Extract the (X, Y) coordinate from the center of the cell holding the provided text.  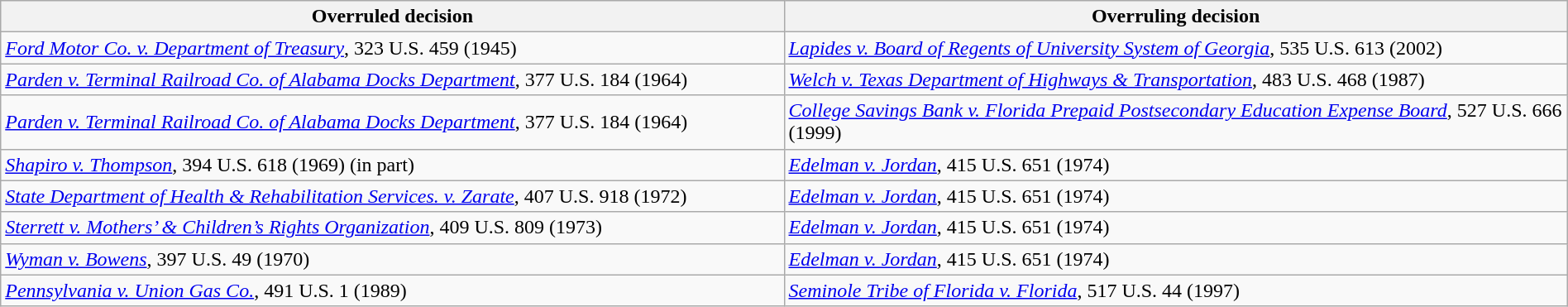
Sterrett v. Mothers’ & Children’s Rights Organization, 409 U.S. 809 (1973) (392, 228)
Overruling decision (1176, 17)
State Department of Health & Rehabilitation Services. v. Zarate, 407 U.S. 918 (1972) (392, 196)
Welch v. Texas Department of Highways & Transportation, 483 U.S. 468 (1987) (1176, 79)
Lapides v. Board of Regents of University System of Georgia, 535 U.S. 613 (2002) (1176, 48)
Shapiro v. Thompson, 394 U.S. 618 (1969) (in part) (392, 165)
Ford Motor Co. v. Department of Treasury, 323 U.S. 459 (1945) (392, 48)
Wyman v. Bowens, 397 U.S. 49 (1970) (392, 259)
Overruled decision (392, 17)
Pennsylvania v. Union Gas Co., 491 U.S. 1 (1989) (392, 290)
College Savings Bank v. Florida Prepaid Postsecondary Education Expense Board, 527 U.S. 666 (1999) (1176, 122)
Seminole Tribe of Florida v. Florida, 517 U.S. 44 (1997) (1176, 290)
